Scan for the cell matching the given text and deliver its [X, Y] coordinate at center. 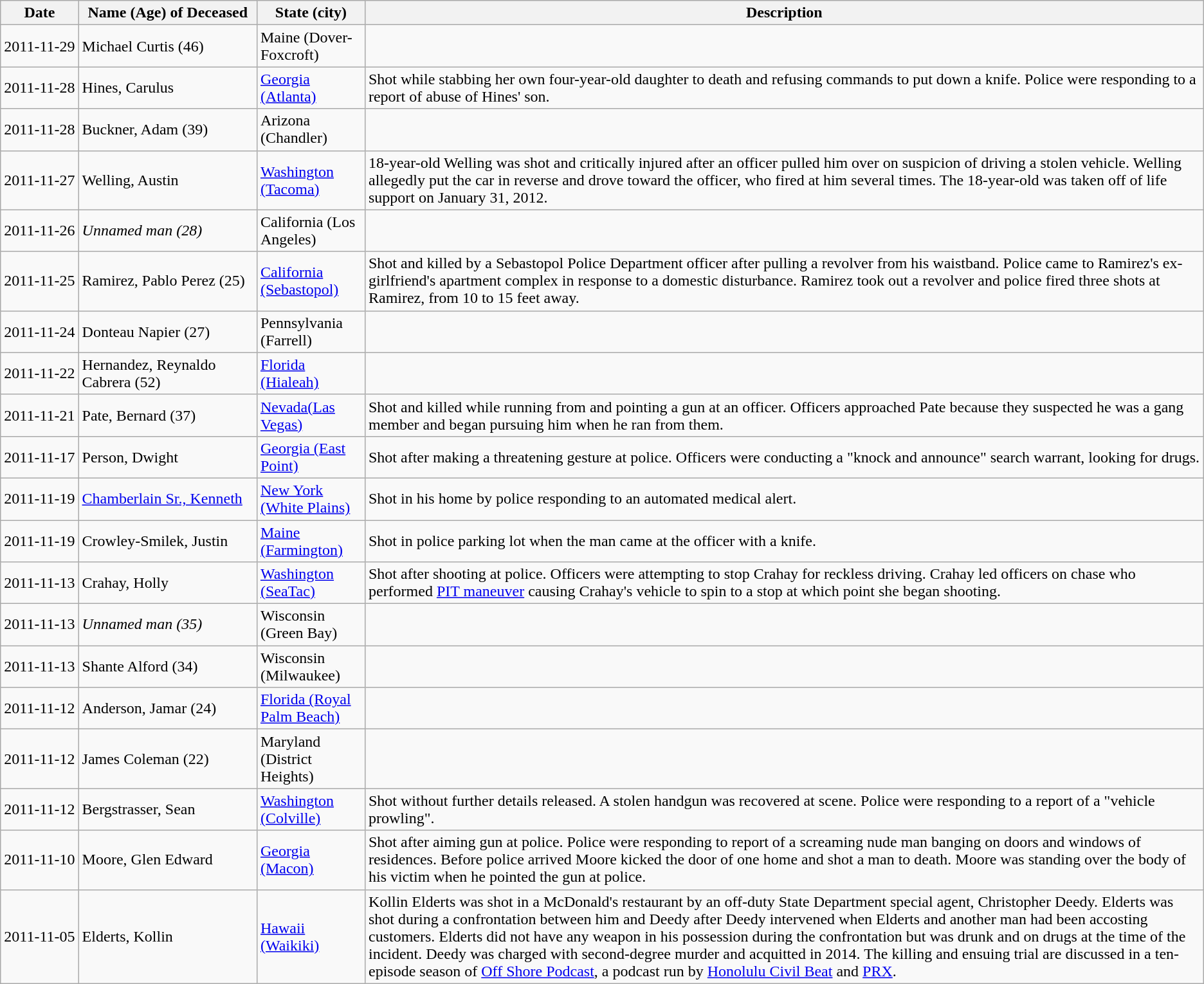
James Coleman (22) [167, 759]
Crahay, Holly [167, 583]
Ramirez, Pablo Perez (25) [167, 281]
Shante Alford (34) [167, 666]
Maine (Farmington) [311, 540]
2011-11-27 [40, 180]
Bergstrasser, Sean [167, 809]
2011-11-10 [40, 860]
Pate, Bernard (37) [167, 415]
Chamberlain Sr., Kenneth [167, 499]
State (city) [311, 13]
Hines, Carulus [167, 87]
Pennsylvania (Farrell) [311, 332]
Georgia (Macon) [311, 860]
New York (White Plains) [311, 499]
California (Los Angeles) [311, 230]
Unnamed man (35) [167, 625]
Michael Curtis (46) [167, 46]
Buckner, Adam (39) [167, 130]
Georgia (East Point) [311, 457]
Date [40, 13]
Hernandez, Reynaldo Cabrera (52) [167, 373]
Washington (Tacoma) [311, 180]
Elderts, Kollin [167, 936]
Description [784, 13]
Shot in police parking lot when the man came at the officer with a knife. [784, 540]
Georgia (Atlanta) [311, 87]
Maryland (District Heights) [311, 759]
Hawaii (Waikiki) [311, 936]
Shot in his home by police responding to an automated medical alert. [784, 499]
Florida (Royal Palm Beach) [311, 709]
Shot without further details released. A stolen handgun was recovered at scene. Police were responding to a report of a "vehicle prowling". [784, 809]
Maine (Dover-Foxcroft) [311, 46]
2011-11-24 [40, 332]
Arizona (Chandler) [311, 130]
California (Sebastopol) [311, 281]
2011-11-21 [40, 415]
Anderson, Jamar (24) [167, 709]
Moore, Glen Edward [167, 860]
Welling, Austin [167, 180]
2011-11-17 [40, 457]
2011-11-25 [40, 281]
Unnamed man (28) [167, 230]
Washington (SeaTac) [311, 583]
Wisconsin (Milwaukee) [311, 666]
2011-11-26 [40, 230]
2011-11-05 [40, 936]
Crowley-Smilek, Justin [167, 540]
Name (Age) of Deceased [167, 13]
2011-11-22 [40, 373]
Nevada(Las Vegas) [311, 415]
2011-11-29 [40, 46]
Florida (Hialeah) [311, 373]
Shot after making a threatening gesture at police. Officers were conducting a "knock and announce" search warrant, looking for drugs. [784, 457]
Wisconsin (Green Bay) [311, 625]
Donteau Napier (27) [167, 332]
Person, Dwight [167, 457]
Washington (Colville) [311, 809]
